Search for the cell housing the specified text and yield its (x, y) center coordinate. 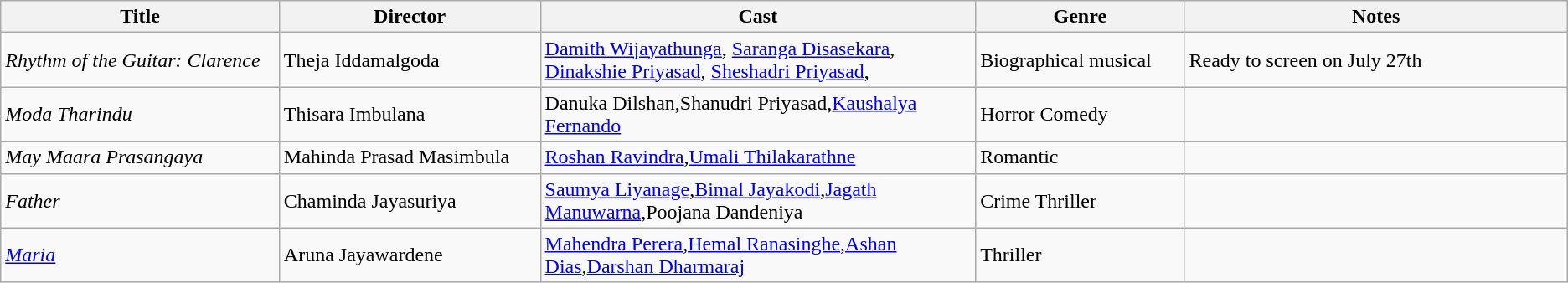
Ready to screen on July 27th (1375, 60)
Theja Iddamalgoda (410, 60)
Romantic (1081, 157)
Aruna Jayawardene (410, 255)
Saumya Liyanage,Bimal Jayakodi,Jagath Manuwarna,Poojana Dandeniya (758, 201)
Father (141, 201)
Maria (141, 255)
Thriller (1081, 255)
Moda Tharindu (141, 114)
Rhythm of the Guitar: Clarence (141, 60)
Mahendra Perera,Hemal Ranasinghe,Ashan Dias,Darshan Dharmaraj (758, 255)
Damith Wijayathunga, Saranga Disasekara, Dinakshie Priyasad, Sheshadri Priyasad, (758, 60)
Director (410, 17)
Title (141, 17)
Crime Thriller (1081, 201)
Roshan Ravindra,Umali Thilakarathne (758, 157)
Genre (1081, 17)
May Maara Prasangaya (141, 157)
Biographical musical (1081, 60)
Horror Comedy (1081, 114)
Notes (1375, 17)
Chaminda Jayasuriya (410, 201)
Thisara Imbulana (410, 114)
Cast (758, 17)
Danuka Dilshan,Shanudri Priyasad,Kaushalya Fernando (758, 114)
Mahinda Prasad Masimbula (410, 157)
